Find where the given text appears and provide that cell's center as (x, y) coordinate. 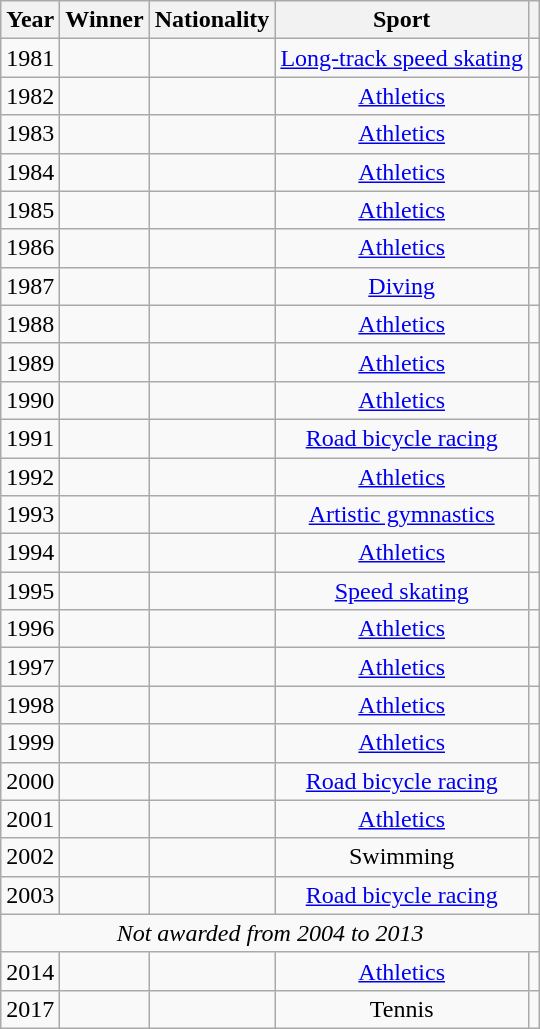
2017 (30, 1009)
1995 (30, 591)
Swimming (402, 857)
1985 (30, 210)
1987 (30, 286)
Long-track speed skating (402, 58)
1999 (30, 743)
1989 (30, 362)
Year (30, 20)
2000 (30, 781)
Not awarded from 2004 to 2013 (270, 933)
Tennis (402, 1009)
1994 (30, 553)
2003 (30, 895)
Sport (402, 20)
1997 (30, 667)
Speed skating (402, 591)
1986 (30, 248)
2014 (30, 971)
1991 (30, 438)
1998 (30, 705)
Winner (104, 20)
1982 (30, 96)
Nationality (212, 20)
1983 (30, 134)
1981 (30, 58)
2002 (30, 857)
Diving (402, 286)
1996 (30, 629)
1990 (30, 400)
1984 (30, 172)
1988 (30, 324)
1993 (30, 515)
1992 (30, 477)
Artistic gymnastics (402, 515)
2001 (30, 819)
